Determine the (x, y) coordinate at the center of the cell enclosing the given text.  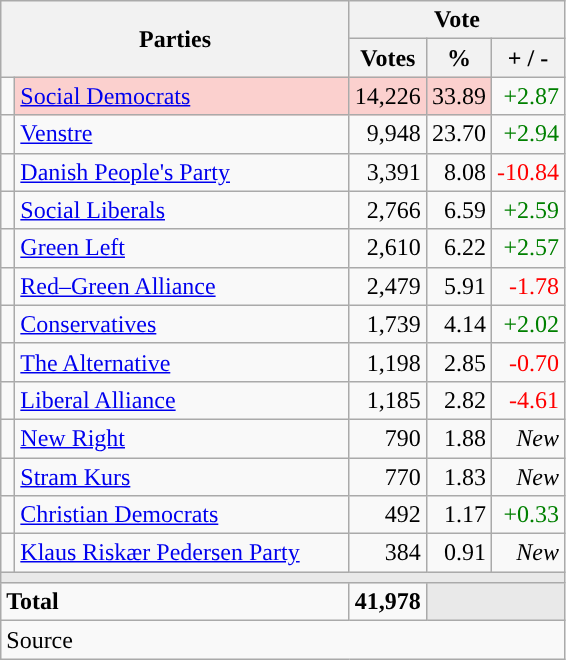
3,391 (388, 172)
-10.84 (528, 172)
2.82 (458, 400)
2,766 (388, 210)
8.08 (458, 172)
Liberal Alliance (182, 400)
+2.59 (528, 210)
2,479 (388, 286)
1.83 (458, 477)
33.89 (458, 96)
Red–Green Alliance (182, 286)
Venstre (182, 134)
+0.33 (528, 515)
-1.78 (528, 286)
Social Democrats (182, 96)
23.70 (458, 134)
41,978 (388, 602)
6.22 (458, 248)
4.14 (458, 324)
1,739 (388, 324)
14,226 (388, 96)
790 (388, 438)
+2.87 (528, 96)
1.17 (458, 515)
5.91 (458, 286)
Christian Democrats (182, 515)
+2.02 (528, 324)
+ / - (528, 58)
% (458, 58)
Social Liberals (182, 210)
Votes (388, 58)
+2.57 (528, 248)
6.59 (458, 210)
Conservatives (182, 324)
Klaus Riskær Pedersen Party (182, 553)
Vote (456, 20)
-0.70 (528, 362)
Source (283, 640)
2.85 (458, 362)
Total (176, 602)
Danish People's Party (182, 172)
492 (388, 515)
+2.94 (528, 134)
Stram Kurs (182, 477)
New Right (182, 438)
0.91 (458, 553)
Parties (176, 39)
The Alternative (182, 362)
Green Left (182, 248)
2,610 (388, 248)
9,948 (388, 134)
1.88 (458, 438)
1,198 (388, 362)
1,185 (388, 400)
-4.61 (528, 400)
770 (388, 477)
384 (388, 553)
